For the text-containing cell, return its midpoint in [X, Y] coordinate format. 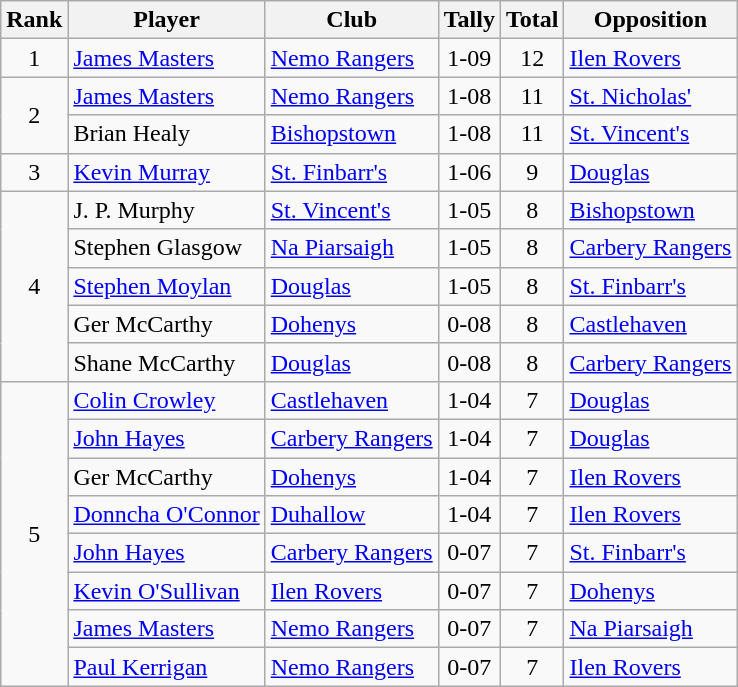
Colin Crowley [166, 400]
J. P. Murphy [166, 210]
Shane McCarthy [166, 362]
1-09 [469, 58]
3 [34, 172]
Rank [34, 20]
Stephen Moylan [166, 286]
Paul Kerrigan [166, 667]
4 [34, 286]
12 [532, 58]
1 [34, 58]
Tally [469, 20]
Donncha O'Connor [166, 515]
St. Nicholas' [650, 96]
9 [532, 172]
Club [352, 20]
5 [34, 533]
Brian Healy [166, 134]
Total [532, 20]
Player [166, 20]
Kevin O'Sullivan [166, 591]
2 [34, 115]
1-06 [469, 172]
Stephen Glasgow [166, 248]
Kevin Murray [166, 172]
Opposition [650, 20]
Duhallow [352, 515]
